For the text-containing cell, return its midpoint in (x, y) coordinate format. 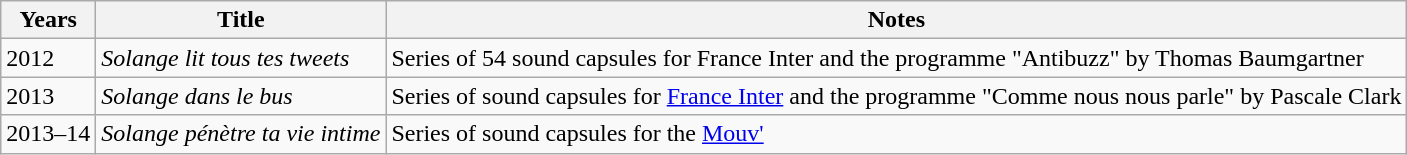
Series of 54 sound capsules for France Inter and the programme "Antibuzz" by Thomas Baumgartner (896, 58)
Solange pénètre ta vie intime (241, 134)
2012 (48, 58)
2013 (48, 96)
Series of sound capsules for the Mouv' (896, 134)
Solange dans le bus (241, 96)
Years (48, 20)
Solange lit tous tes tweets (241, 58)
Title (241, 20)
2013–14 (48, 134)
Series of sound capsules for France Inter and the programme "Comme nous nous parle" by Pascale Clark (896, 96)
Notes (896, 20)
